Determine the (X, Y) coordinate at the center of the cell enclosing the given text.  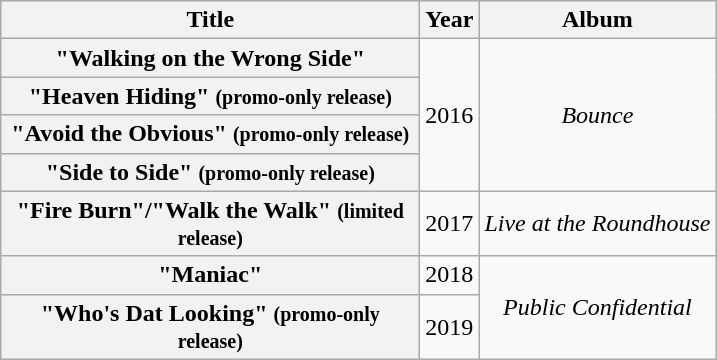
Public Confidential (598, 308)
"Fire Burn"/"Walk the Walk" (limited release) (210, 224)
2018 (450, 275)
2019 (450, 326)
"Maniac" (210, 275)
Bounce (598, 115)
"Walking on the Wrong Side" (210, 58)
Title (210, 20)
"Side to Side" (promo-only release) (210, 172)
"Avoid the Obvious" (promo-only release) (210, 134)
2017 (450, 224)
2016 (450, 115)
Year (450, 20)
"Heaven Hiding" (promo-only release) (210, 96)
Album (598, 20)
Live at the Roundhouse (598, 224)
"Who's Dat Looking" (promo-only release) (210, 326)
